Return the [X, Y] coordinate for the center point of the cell that contains the specified text.  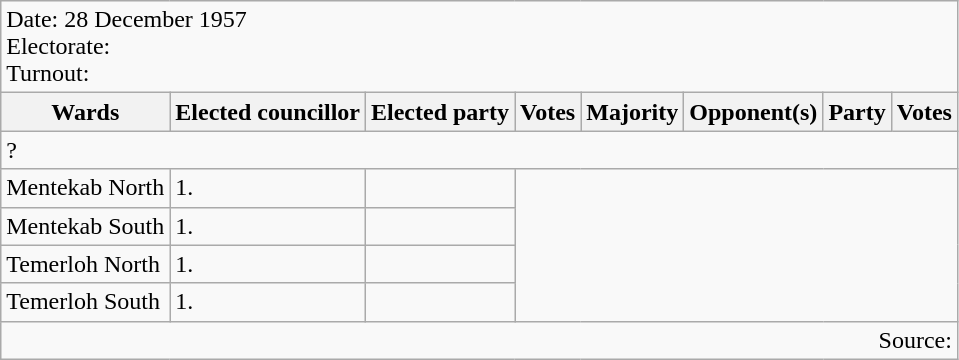
Temerloh South [86, 302]
Temerloh North [86, 264]
Mentekab South [86, 226]
Mentekab North [86, 188]
Elected party [440, 112]
Majority [632, 112]
Elected councillor [268, 112]
Wards [86, 112]
Opponent(s) [754, 112]
Source: [480, 340]
? [480, 150]
Date: 28 December 1957Electorate: Turnout: [480, 47]
Party [857, 112]
